Find where the given text appears and provide that cell's center as (x, y) coordinate. 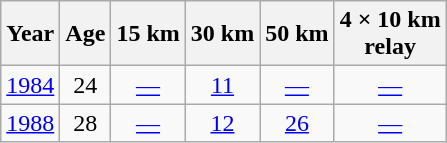
11 (222, 85)
24 (86, 85)
Year (30, 34)
30 km (222, 34)
4 × 10 kmrelay (390, 34)
1988 (30, 123)
1984 (30, 85)
12 (222, 123)
50 km (297, 34)
28 (86, 123)
26 (297, 123)
Age (86, 34)
15 km (148, 34)
